Scan for the cell matching the given text and deliver its [x, y] coordinate at center. 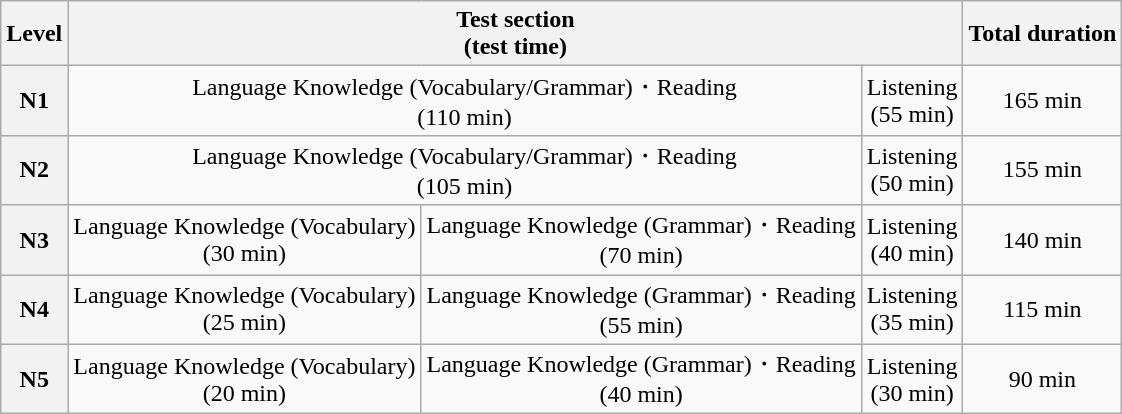
N1 [34, 101]
165 min [1042, 101]
N5 [34, 379]
N3 [34, 240]
155 min [1042, 170]
Language Knowledge (Grammar)・Reading(55 min) [641, 309]
N4 [34, 309]
Listening(55 min) [912, 101]
Listening(40 min) [912, 240]
115 min [1042, 309]
Language Knowledge (Vocabulary)(20 min) [244, 379]
Listening(50 min) [912, 170]
N2 [34, 170]
Test section(test time) [516, 34]
Level [34, 34]
Language Knowledge (Vocabulary)(30 min) [244, 240]
Language Knowledge (Grammar)・Reading(40 min) [641, 379]
Language Knowledge (Grammar)・Reading(70 min) [641, 240]
90 min [1042, 379]
Listening(30 min) [912, 379]
Listening(35 min) [912, 309]
140 min [1042, 240]
Total duration [1042, 34]
Language Knowledge (Vocabulary/Grammar)・Reading(110 min) [464, 101]
Language Knowledge (Vocabulary/Grammar)・Reading(105 min) [464, 170]
Language Knowledge (Vocabulary)(25 min) [244, 309]
